Return the [X, Y] coordinate for the center point of the cell that contains the specified text.  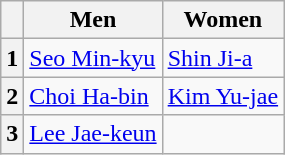
Shin Ji-a [222, 58]
Seo Min-kyu [93, 58]
Lee Jae-keun [93, 134]
Men [93, 20]
3 [12, 134]
1 [12, 58]
Choi Ha-bin [93, 96]
Kim Yu-jae [222, 96]
Women [222, 20]
2 [12, 96]
